Return (X, Y) of the center of cell containing provided text 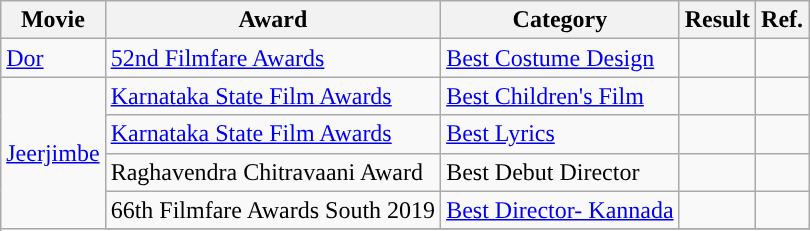
Result (717, 20)
Raghavendra Chitravaani Award (273, 172)
Award (273, 20)
Category (560, 20)
Jeerjimbe (53, 153)
Best Lyrics (560, 134)
Best Children's Film (560, 96)
Dor (53, 58)
Ref. (782, 20)
Best Costume Design (560, 58)
66th Filmfare Awards South 2019 (273, 210)
Best Director- Kannada (560, 210)
Movie (53, 20)
Best Debut Director (560, 172)
52nd Filmfare Awards (273, 58)
